Return [X, Y] of the center of cell containing provided text 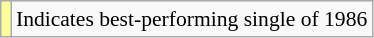
Indicates best-performing single of 1986 [192, 19]
